Capture the cell that displays the provided text and extract its [x, y] central coordinate. 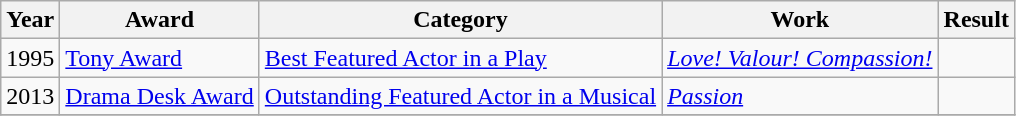
Outstanding Featured Actor in a Musical [460, 96]
Work [800, 20]
Result [976, 20]
Tony Award [160, 58]
Drama Desk Award [160, 96]
1995 [30, 58]
2013 [30, 96]
Year [30, 20]
Passion [800, 96]
Best Featured Actor in a Play [460, 58]
Category [460, 20]
Award [160, 20]
Love! Valour! Compassion! [800, 58]
